Output the [x, y] coordinate of the center of the cell containing the given text.  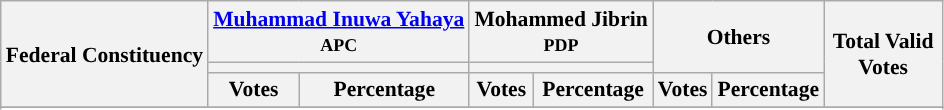
Total Valid Votes [883, 54]
Mohammed JibrinPDP [560, 32]
Federal Constituency [104, 54]
Muhammad Inuwa YahayaAPC [338, 32]
Others [738, 36]
